Search for the cell housing the specified text and yield its (X, Y) center coordinate. 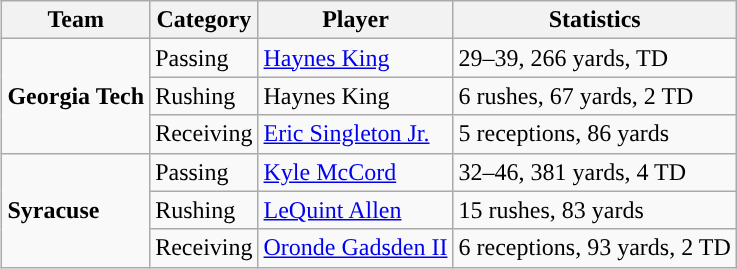
Georgia Tech (76, 96)
Syracuse (76, 210)
Team (76, 20)
5 receptions, 86 yards (594, 134)
Kyle McCord (356, 172)
6 receptions, 93 yards, 2 TD (594, 248)
15 rushes, 83 yards (594, 210)
Oronde Gadsden II (356, 248)
Statistics (594, 20)
6 rushes, 67 yards, 2 TD (594, 96)
Eric Singleton Jr. (356, 134)
Player (356, 20)
29–39, 266 yards, TD (594, 58)
Category (204, 20)
32–46, 381 yards, 4 TD (594, 172)
LeQuint Allen (356, 210)
